Find where the given text appears and provide that cell's center as [X, Y] coordinate. 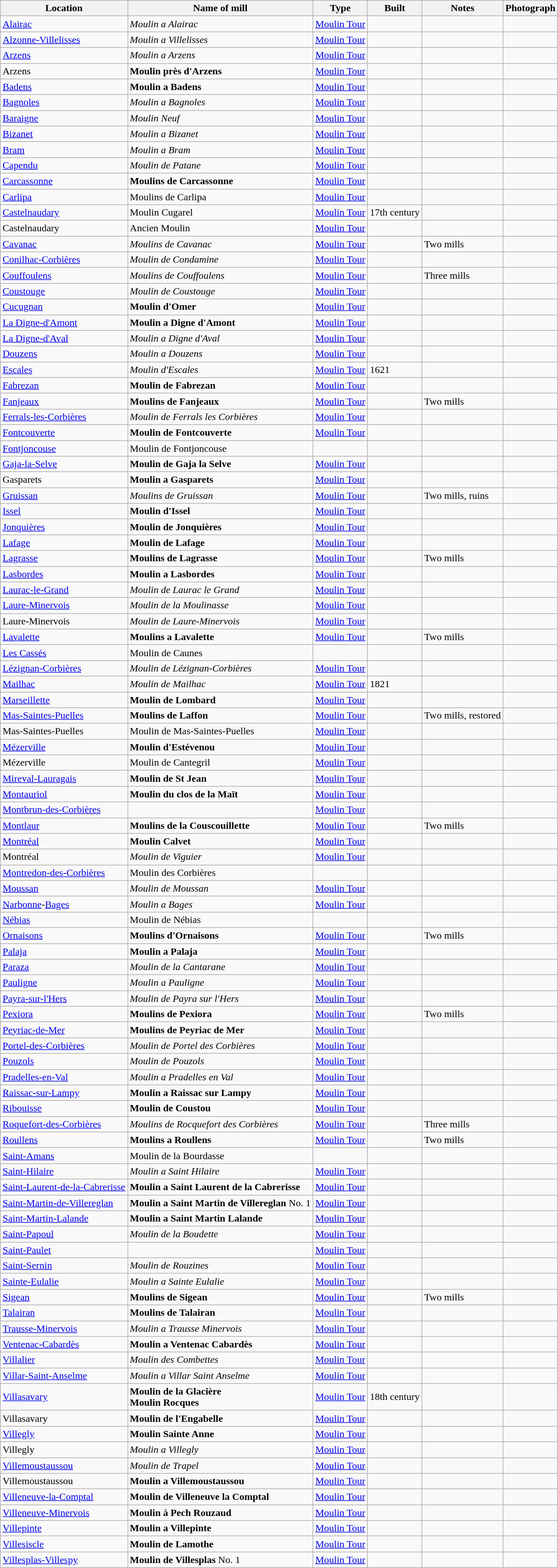
Moulin d'Omer [220, 307]
Location [64, 8]
Moulins de Couffoulens [220, 275]
Moulins de Cavanac [220, 244]
Moulin a Pradelles en Val [220, 1077]
Ornaisons [64, 935]
Notes [462, 8]
Moulin a Villegly [220, 1449]
Moulin Neuf [220, 118]
Moulins de Talairan [220, 1313]
Bagnoles [64, 102]
Photograph [530, 8]
Talairan [64, 1313]
Built [395, 8]
Mireval-Lauragais [64, 778]
Moulins de Sigean [220, 1297]
La Digne-d'Aval [64, 338]
Moulin a Bages [220, 904]
Moulin de Laure-Minervois [220, 621]
Moulin de Coustouge [220, 291]
Saint-Laurent-de-la-Cabrerisse [64, 1187]
Lavalette [64, 637]
1821 [395, 684]
Moulin de Cantegril [220, 763]
Moulin a Digne d'Aval [220, 338]
Moulin a Villar Saint Anselme [220, 1376]
Moulins de Pexiora [220, 1014]
Badens [64, 87]
Moulin de Patane [220, 165]
Moulin de Jonquières [220, 527]
Payra-sur-l'Hers [64, 999]
Carlipa [64, 197]
Moussan [64, 888]
Paraza [64, 967]
Fabrezan [64, 385]
Sainte-Eulalie [64, 1281]
Issel [64, 511]
Moulins de Laffon [220, 716]
Moulin a Pauligne [220, 983]
Bram [64, 149]
Roullens [64, 1140]
Moulins de Carlipa [220, 197]
Ferrals-les-Corbières [64, 417]
Moulin de Lamothe [220, 1544]
Moulin de Rouzines [220, 1266]
Moulin de Mailhac [220, 684]
Moulin près d'Arzens [220, 71]
Trausse-Minervois [64, 1328]
Moulin a Saint Martin Lalande [220, 1219]
La Digne-d'Amont [64, 323]
Two mills, ruins [462, 496]
Moulin de Payra sur l'Hers [220, 999]
Moulin a Bram [220, 149]
17th century [395, 213]
Moulin a Arzens [220, 55]
Moulins de Lagrasse [220, 558]
Moulin a Villemoustaussou [220, 1481]
Moulin de l'Engabelle [220, 1418]
Moulin de Fontcouverte [220, 432]
Alzonne-Villelisses [64, 40]
Moulin de Mas-Saintes-Puelles [220, 731]
Moulins de Rocquefort des Corbières [220, 1124]
Moulin de Coustou [220, 1108]
Moulin de Fontjoncouse [220, 448]
Moulin a Gasparets [220, 480]
Moulins de la Couscouillette [220, 826]
Moulin de la Bourdasse [220, 1155]
Montlaur [64, 826]
Moulin a Saint Hilaire [220, 1171]
Moulin de St Jean [220, 778]
Conilhac-Corbières [64, 260]
Pexiora [64, 1014]
Escales [64, 370]
Two mills, restored [462, 716]
Alairac [64, 24]
Pauligne [64, 983]
Ancien Moulin [220, 228]
Moulin de la GlacièreMoulin Rocques [220, 1397]
Moulin a Douzens [220, 354]
Moulins de Gruissan [220, 496]
Moulin de Caunes [220, 652]
Moulins de Peyriac de Mer [220, 1030]
Coustouge [64, 291]
Villar-Saint-Anselme [64, 1376]
Moulin d'Estévenou [220, 747]
Saint-Martin-de-Villereglan [64, 1203]
Moulin a Trausse Minervois [220, 1328]
Moulin de Gaja la Selve [220, 464]
Pouzols [64, 1061]
Montredon-des-Corbières [64, 873]
Moulin de la Cantarane [220, 967]
Moulin de Villeneuve la Comptal [220, 1497]
Moulin Calvet [220, 841]
Laurac-le-Grand [64, 590]
Saint-Martin-Lalande [64, 1219]
Saint-Amans [64, 1155]
Moulin de Lézignan-Corbières [220, 668]
Nébias [64, 920]
Moulin a Villepinte [220, 1528]
Moulin de la Boudette [220, 1234]
Sigean [64, 1297]
Moulin a Badens [220, 87]
Gaja-la-Selve [64, 464]
18th century [395, 1397]
Moulins d'Ornaisons [220, 935]
Moulin de Nébias [220, 920]
Portel-des-Corbières [64, 1046]
Lézignan-Corbières [64, 668]
Moulins a Roullens [220, 1140]
Ventenac-Cabardès [64, 1344]
Moulin de Villesplas No. 1 [220, 1560]
Marseillette [64, 700]
Moulin a Ventenac Cabardès [220, 1344]
Fontjoncouse [64, 448]
Villepinte [64, 1528]
Name of mill [220, 8]
1621 [395, 370]
Moulin a Lasbordes [220, 574]
Moulin à Pech Rouzaud [220, 1513]
Mailhac [64, 684]
Saint-Paulet [64, 1250]
Moulin du clos de la Maït [220, 794]
Cavanac [64, 244]
Villesplas-Villespy [64, 1560]
Fontcouverte [64, 432]
Moulin de la Moulinasse [220, 605]
Pradelles-en-Val [64, 1077]
Moulin a Digne d'Amont [220, 323]
Palaja [64, 951]
Moulin de Lombard [220, 700]
Cucugnan [64, 307]
Saint-Sernin [64, 1266]
Bizanet [64, 134]
Lagrasse [64, 558]
Moulin a Bagnoles [220, 102]
Moulin de Portel des Corbières [220, 1046]
Gasparets [64, 480]
Type [340, 8]
Saint-Hilaire [64, 1171]
Montauriol [64, 794]
Les Cassés [64, 652]
Moulin de Fabrezan [220, 385]
Moulin de Laurac le Grand [220, 590]
Moulin a Alairac [220, 24]
Moulin a Sainte Eulalie [220, 1281]
Raissac-sur-Lampy [64, 1093]
Moulin a Saint Laurent de la Cabrerisse [220, 1187]
Moulin d'Issel [220, 511]
Moulin a Raissac sur Lampy [220, 1093]
Moulin Sainte Anne [220, 1434]
Capendu [64, 165]
Montbrun-des-Corbières [64, 810]
Moulins de Carcassonne [220, 181]
Jonquières [64, 527]
Villesiscle [64, 1544]
Moulin a Bizanet [220, 134]
Peyriac-de-Mer [64, 1030]
Lasbordes [64, 574]
Moulins a Lavalette [220, 637]
Ribouisse [64, 1108]
Moulin a Saint Martin de Villereglan No. 1 [220, 1203]
Fanjeaux [64, 401]
Saint-Papoul [64, 1234]
Carcassonne [64, 181]
Villeneuve-la-Comptal [64, 1497]
Moulin de Condamine [220, 260]
Moulin de Ferrals les Corbières [220, 417]
Villalier [64, 1360]
Moulin d'Escales [220, 370]
Moulin de Viguier [220, 857]
Moulin de Moussan [220, 888]
Roquefort-des-Corbières [64, 1124]
Moulin des Corbières [220, 873]
Moulin de Lafage [220, 543]
Moulin Cugarel [220, 213]
Baraigne [64, 118]
Lafage [64, 543]
Douzens [64, 354]
Couffoulens [64, 275]
Moulins de Fanjeaux [220, 401]
Gruissan [64, 496]
Moulin de Pouzols [220, 1061]
Moulin de Trapel [220, 1466]
Moulin des Combettes [220, 1360]
Moulin a Villelisses [220, 40]
Narbonne-Bages [64, 904]
Villeneuve-Minervois [64, 1513]
Moulin a Palaja [220, 951]
